Locate the cell with the specified text and output its (X, Y) center coordinate. 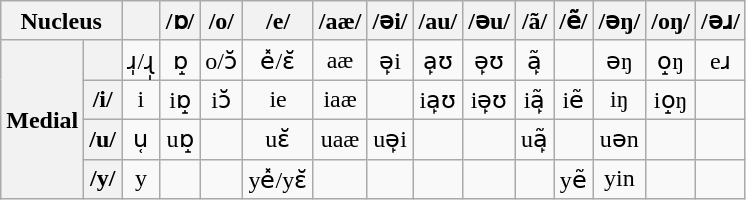
u̜ (142, 139)
ə̙ʊ (490, 60)
ə̙i (390, 60)
uən (620, 139)
iɒ̝ (180, 100)
uaæ (340, 139)
/e/ (278, 21)
e̽/ɛ̆ (278, 60)
/o/ (222, 21)
uə̙i (390, 139)
/ɒ/ (180, 21)
io̝ŋ (671, 100)
iẽ (574, 100)
iaæ (340, 100)
əŋ (620, 60)
uã̙ (535, 139)
/au/ (438, 21)
yin (620, 179)
ie (278, 100)
uɒ̝ (180, 139)
/u/ (103, 139)
/aæ/ (340, 21)
/əŋ/ (620, 21)
iã̙ (535, 100)
ã̙ (535, 60)
/y/ (103, 179)
ɹ̩/ɻ̩ (142, 60)
iə̙ʊ (490, 100)
eɹ (721, 60)
ye̽/yɛ̆ (278, 179)
/ã/ (535, 21)
aæ (340, 60)
ia̙ʊ (438, 100)
o̝ŋ (671, 60)
/əu/ (490, 21)
yẽ (574, 179)
iɔ̆ (222, 100)
y (142, 179)
/i/ (103, 100)
/əɹ/ (721, 21)
ɒ̝ (180, 60)
a̙ʊ (438, 60)
/oŋ/ (671, 21)
Medial (42, 119)
i (142, 100)
uɛ̆ (278, 139)
/ẽ/ (574, 21)
/əi/ (390, 21)
iŋ (620, 100)
Nucleus (62, 21)
o/ɔ̆ (222, 60)
